Find where the given text appears and provide that cell's center as [x, y] coordinate. 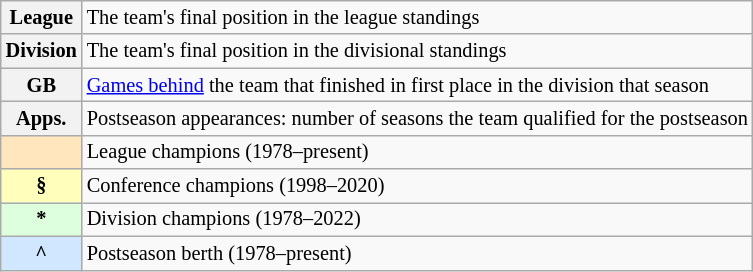
§ [42, 186]
* [42, 219]
Division [42, 51]
Division champions (1978–2022) [418, 219]
Apps. [42, 118]
^ [42, 253]
Postseason appearances: number of seasons the team qualified for the postseason [418, 118]
Postseason berth (1978–present) [418, 253]
League [42, 17]
Games behind the team that finished in first place in the division that season [418, 85]
GB [42, 85]
The team's final position in the league standings [418, 17]
League champions (1978–present) [418, 152]
Conference champions (1998–2020) [418, 186]
The team's final position in the divisional standings [418, 51]
